Determine the (x, y) coordinate at the center of the cell enclosing the given text.  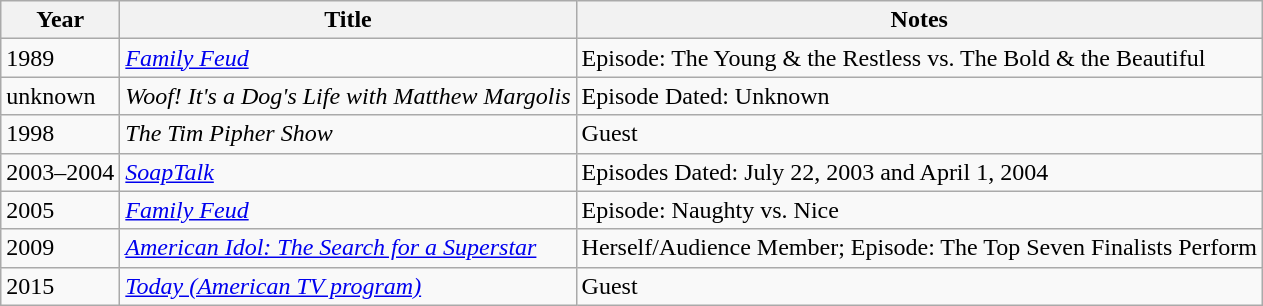
2005 (60, 210)
Title (348, 20)
Episode: The Young & the Restless vs. The Bold & the Beautiful (919, 58)
The Tim Pipher Show (348, 134)
SoapTalk (348, 172)
Year (60, 20)
1998 (60, 134)
2009 (60, 248)
Today (American TV program) (348, 286)
Episode: Naughty vs. Nice (919, 210)
1989 (60, 58)
unknown (60, 96)
Notes (919, 20)
Episodes Dated: July 22, 2003 and April 1, 2004 (919, 172)
Herself/Audience Member; Episode: The Top Seven Finalists Perform (919, 248)
Episode Dated: Unknown (919, 96)
2015 (60, 286)
2003–2004 (60, 172)
American Idol: The Search for a Superstar (348, 248)
Woof! It's a Dog's Life with Matthew Margolis (348, 96)
